Identify which cell holds the provided text, then report its [X, Y] central coordinate. 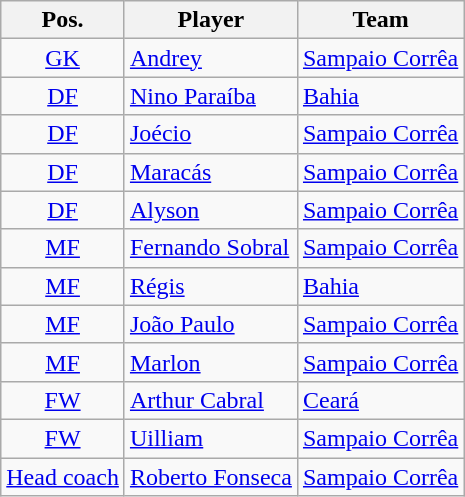
Andrey [210, 58]
Ceará [380, 400]
Pos. [63, 20]
Head coach [63, 477]
Nino Paraíba [210, 96]
Fernando Sobral [210, 248]
Roberto Fonseca [210, 477]
Player [210, 20]
Uilliam [210, 438]
Team [380, 20]
Marlon [210, 362]
Alyson [210, 210]
João Paulo [210, 324]
Maracás [210, 172]
Arthur Cabral [210, 400]
GK [63, 58]
Joécio [210, 134]
Régis [210, 286]
